Search for the cell housing the specified text and yield its (x, y) center coordinate. 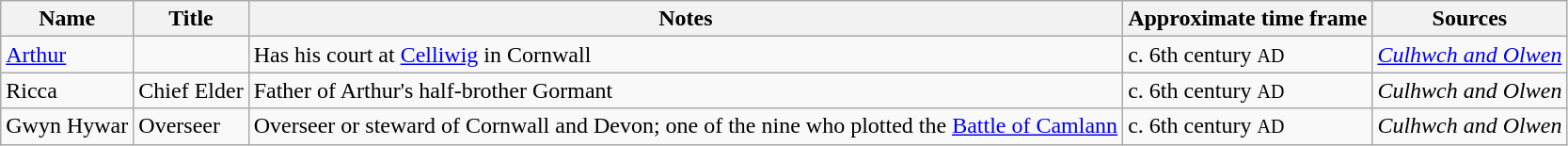
Overseer (191, 126)
Ricca (68, 90)
Name (68, 19)
Chief Elder (191, 90)
Notes (685, 19)
Gwyn Hywar (68, 126)
Arthur (68, 55)
Sources (1469, 19)
Father of Arthur's half-brother Gormant (685, 90)
Overseer or steward of Cornwall and Devon; one of the nine who plotted the Battle of Camlann (685, 126)
Title (191, 19)
Approximate time frame (1247, 19)
Has his court at Celliwig in Cornwall (685, 55)
